For the text-containing cell, return its midpoint in [x, y] coordinate format. 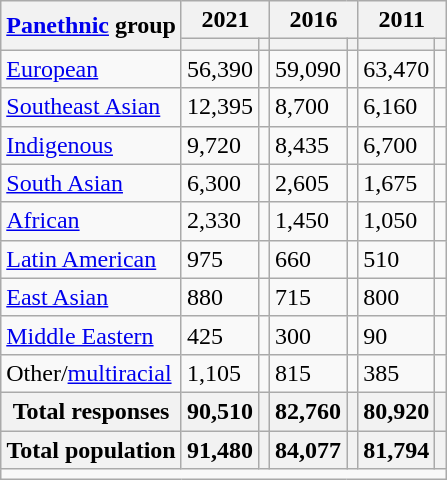
90,510 [220, 411]
6,160 [396, 107]
Panethnic group [92, 26]
Total population [92, 449]
880 [220, 297]
12,395 [220, 107]
660 [308, 259]
1,105 [220, 373]
84,077 [308, 449]
African [92, 221]
82,760 [308, 411]
2021 [225, 20]
Other/multiracial [92, 373]
6,300 [220, 183]
2,330 [220, 221]
1,050 [396, 221]
91,480 [220, 449]
800 [396, 297]
2011 [402, 20]
East Asian [92, 297]
8,435 [308, 145]
56,390 [220, 69]
European [92, 69]
80,920 [396, 411]
2,605 [308, 183]
815 [308, 373]
715 [308, 297]
2016 [314, 20]
81,794 [396, 449]
Indigenous [92, 145]
8,700 [308, 107]
510 [396, 259]
6,700 [396, 145]
Southeast Asian [92, 107]
425 [220, 335]
1,675 [396, 183]
63,470 [396, 69]
Total responses [92, 411]
975 [220, 259]
59,090 [308, 69]
385 [396, 373]
9,720 [220, 145]
Latin American [92, 259]
Middle Eastern [92, 335]
300 [308, 335]
90 [396, 335]
South Asian [92, 183]
1,450 [308, 221]
